Find where the given text appears and provide that cell's center as [x, y] coordinate. 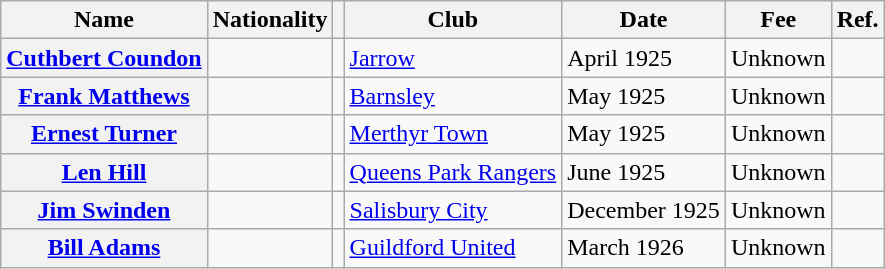
Cuthbert Coundon [104, 58]
Len Hill [104, 172]
June 1925 [644, 172]
March 1926 [644, 248]
Barnsley [453, 96]
Queens Park Rangers [453, 172]
Jim Swinden [104, 210]
Name [104, 20]
Merthyr Town [453, 134]
December 1925 [644, 210]
Nationality [270, 20]
Date [644, 20]
Fee [778, 20]
Ref. [858, 20]
Ernest Turner [104, 134]
April 1925 [644, 58]
Bill Adams [104, 248]
Salisbury City [453, 210]
Jarrow [453, 58]
Club [453, 20]
Guildford United [453, 248]
Frank Matthews [104, 96]
